Find where the given text appears and provide that cell's center as [X, Y] coordinate. 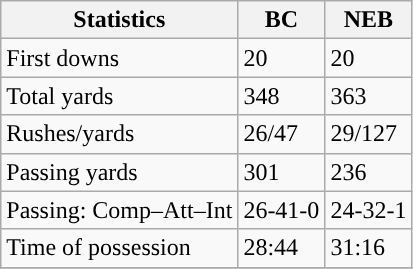
Time of possession [120, 248]
Passing: Comp–Att–Int [120, 210]
26/47 [282, 134]
Rushes/yards [120, 134]
348 [282, 96]
29/127 [368, 134]
First downs [120, 58]
26-41-0 [282, 210]
236 [368, 172]
28:44 [282, 248]
Total yards [120, 96]
Passing yards [120, 172]
Statistics [120, 20]
BC [282, 20]
31:16 [368, 248]
363 [368, 96]
301 [282, 172]
NEB [368, 20]
24-32-1 [368, 210]
